Locate the cell with the specified text and output its (x, y) center coordinate. 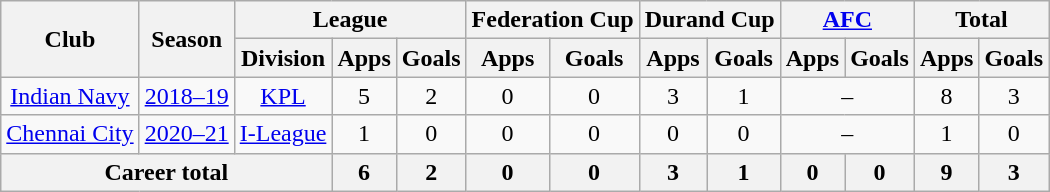
6 (364, 172)
9 (946, 172)
Career total (166, 172)
Federation Cup (552, 20)
Total (981, 20)
2018–19 (186, 96)
AFC (847, 20)
League (350, 20)
I-League (283, 134)
Durand Cup (710, 20)
KPL (283, 96)
8 (946, 96)
Club (70, 39)
Indian Navy (70, 96)
Season (186, 39)
Division (283, 58)
Chennai City (70, 134)
5 (364, 96)
2020–21 (186, 134)
